For the text-containing cell, return its midpoint in (x, y) coordinate format. 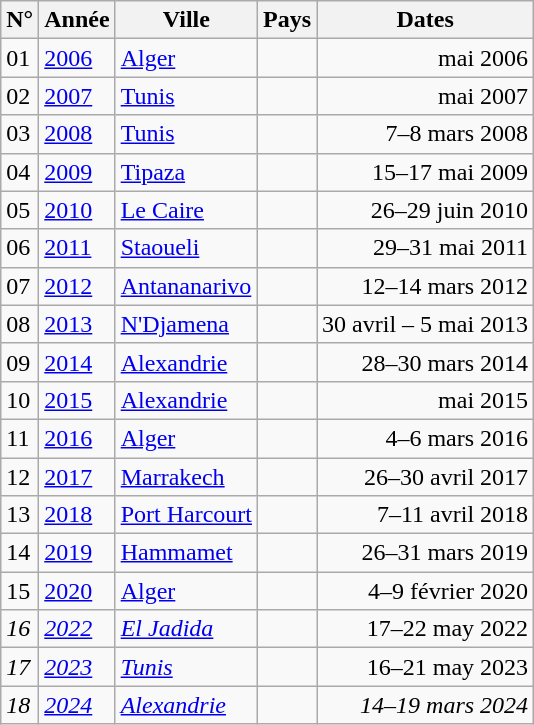
2017 (77, 477)
Staoueli (186, 248)
09 (20, 362)
4–6 mars 2016 (426, 438)
2023 (77, 667)
16–21 may 2023 (426, 667)
2022 (77, 629)
2019 (77, 553)
29–31 mai 2011 (426, 248)
N° (20, 20)
28–30 mars 2014 (426, 362)
Tipaza (186, 172)
2020 (77, 591)
7–8 mars 2008 (426, 134)
15–17 mai 2009 (426, 172)
06 (20, 248)
2015 (77, 400)
01 (20, 58)
2007 (77, 96)
Port Harcourt (186, 515)
Le Caire (186, 210)
14 (20, 553)
Année (77, 20)
2024 (77, 705)
mai 2006 (426, 58)
26–31 mars 2019 (426, 553)
Pays (288, 20)
15 (20, 591)
04 (20, 172)
Ville (186, 20)
2009 (77, 172)
18 (20, 705)
2006 (77, 58)
Antananarivo (186, 286)
mai 2015 (426, 400)
El Jadida (186, 629)
7–11 avril 2018 (426, 515)
10 (20, 400)
07 (20, 286)
12 (20, 477)
17–22 may 2022 (426, 629)
N'Djamena (186, 324)
2008 (77, 134)
26–30 avril 2017 (426, 477)
mai 2007 (426, 96)
16 (20, 629)
30 avril – 5 mai 2013 (426, 324)
2010 (77, 210)
12–14 mars 2012 (426, 286)
2011 (77, 248)
08 (20, 324)
2018 (77, 515)
2012 (77, 286)
05 (20, 210)
13 (20, 515)
Hammamet (186, 553)
2014 (77, 362)
2013 (77, 324)
Dates (426, 20)
02 (20, 96)
2016 (77, 438)
14–19 mars 2024 (426, 705)
17 (20, 667)
4–9 février 2020 (426, 591)
03 (20, 134)
26–29 juin 2010 (426, 210)
Marrakech (186, 477)
11 (20, 438)
